Search for the cell housing the specified text and yield its (x, y) center coordinate. 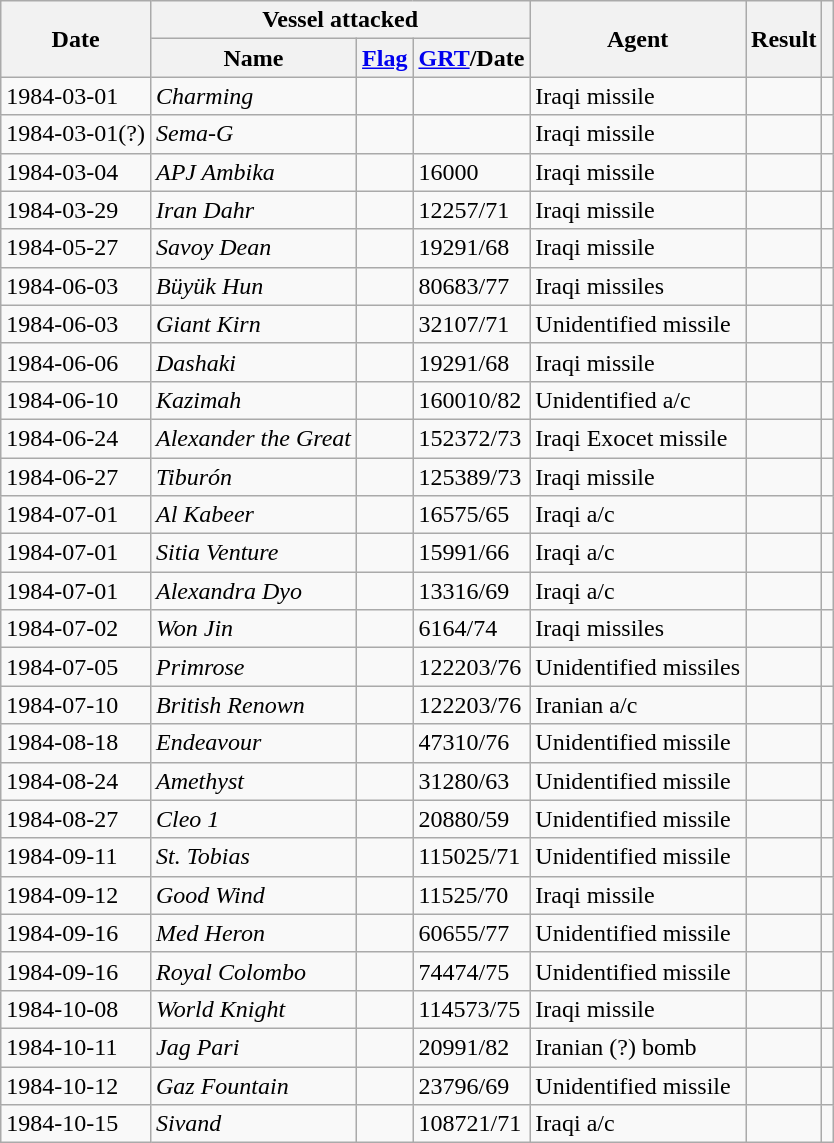
Alexander the Great (253, 438)
Iran Dahr (253, 210)
108721/71 (472, 1124)
Gaz Fountain (253, 1085)
Date (76, 39)
23796/69 (472, 1085)
1984-08-24 (76, 781)
12257/71 (472, 210)
Jag Pari (253, 1047)
Dashaki (253, 362)
80683/77 (472, 286)
Med Heron (253, 933)
1984-08-27 (76, 819)
1984-10-11 (76, 1047)
Good Wind (253, 895)
Amethyst (253, 781)
114573/75 (472, 1009)
16000 (472, 172)
1984-03-29 (76, 210)
6164/74 (472, 629)
Charming (253, 96)
1984-06-24 (76, 438)
11525/70 (472, 895)
Kazimah (253, 400)
1984-09-12 (76, 895)
1984-06-27 (76, 477)
Unidentified missiles (638, 667)
1984-06-06 (76, 362)
31280/63 (472, 781)
Sema-G (253, 134)
115025/71 (472, 857)
74474/75 (472, 971)
Iranian (?) bomb (638, 1047)
Sitia Venture (253, 553)
Iraqi Exocet missile (638, 438)
Giant Kirn (253, 324)
1984-07-10 (76, 705)
20991/82 (472, 1047)
World Knight (253, 1009)
Primrose (253, 667)
1984-10-15 (76, 1124)
Alexandra Dyo (253, 591)
60655/77 (472, 933)
1984-06-10 (76, 400)
32107/71 (472, 324)
Sivand (253, 1124)
Endeavour (253, 743)
1984-10-08 (76, 1009)
Result (784, 39)
1984-05-27 (76, 248)
St. Tobias (253, 857)
1984-08-18 (76, 743)
152372/73 (472, 438)
47310/76 (472, 743)
Name (253, 58)
13316/69 (472, 591)
Al Kabeer (253, 515)
160010/82 (472, 400)
16575/65 (472, 515)
Unidentified a/c (638, 400)
Tiburón (253, 477)
1984-07-05 (76, 667)
Royal Colombo (253, 971)
Agent (638, 39)
1984-03-01 (76, 96)
Won Jin (253, 629)
1984-03-01(?) (76, 134)
Büyük Hun (253, 286)
20880/59 (472, 819)
British Renown (253, 705)
1984-03-04 (76, 172)
15991/66 (472, 553)
1984-09-11 (76, 857)
Vessel attacked (340, 20)
125389/73 (472, 477)
Savoy Dean (253, 248)
1984-07-02 (76, 629)
Flag (385, 58)
1984-10-12 (76, 1085)
Cleo 1 (253, 819)
APJ Ambika (253, 172)
GRT/Date (472, 58)
Iranian a/c (638, 705)
